Return the (x, y) coordinate for the center point of the cell that contains the specified text.  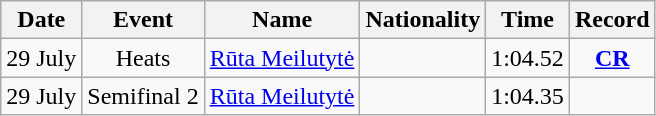
Event (143, 20)
Nationality (423, 20)
Heats (143, 58)
Name (282, 20)
1:04.35 (528, 96)
Semifinal 2 (143, 96)
Date (42, 20)
CR (612, 58)
Record (612, 20)
1:04.52 (528, 58)
Time (528, 20)
